Determine the [x, y] coordinate at the center of the cell enclosing the given text.  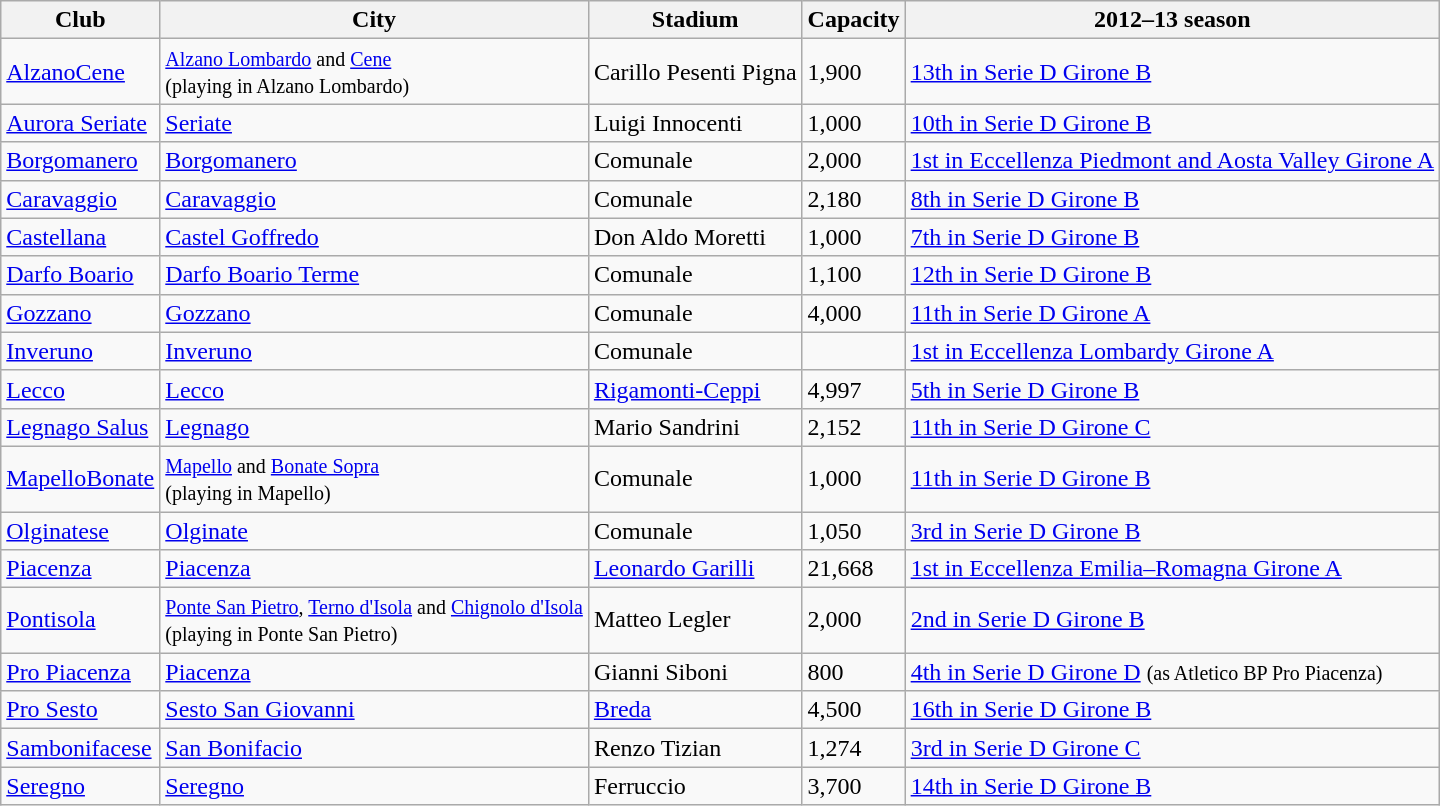
11th in Serie D Girone B [1172, 478]
1,900 [854, 72]
Don Aldo Moretti [695, 237]
11th in Serie D Girone A [1172, 313]
1,274 [854, 748]
Seriate [374, 123]
Renzo Tizian [695, 748]
13th in Serie D Girone B [1172, 72]
Darfo Boario Terme [374, 275]
10th in Serie D Girone B [1172, 123]
Legnago [374, 427]
4,000 [854, 313]
16th in Serie D Girone B [1172, 710]
Darfo Boario [80, 275]
Olginatese [80, 531]
2012–13 season [1172, 20]
Pontisola [80, 620]
Pro Sesto [80, 710]
Aurora Seriate [80, 123]
Ponte San Pietro, Terno d'Isola and Chignolo d'Isola(playing in Ponte San Pietro) [374, 620]
5th in Serie D Girone B [1172, 389]
Gianni Siboni [695, 672]
Castel Goffredo [374, 237]
AlzanoCene [80, 72]
Pro Piacenza [80, 672]
Castellana [80, 237]
MapelloBonate [80, 478]
1st in Eccellenza Emilia–Romagna Girone A [1172, 569]
3,700 [854, 786]
3rd in Serie D Girone B [1172, 531]
Olginate [374, 531]
Stadium [695, 20]
12th in Serie D Girone B [1172, 275]
City [374, 20]
4,997 [854, 389]
Legnago Salus [80, 427]
Alzano Lombardo and Cene(playing in Alzano Lombardo) [374, 72]
Rigamonti-Ceppi [695, 389]
1st in Eccellenza Lombardy Girone A [1172, 351]
Leonardo Garilli [695, 569]
11th in Serie D Girone C [1172, 427]
Club [80, 20]
1,050 [854, 531]
Luigi Innocenti [695, 123]
800 [854, 672]
14th in Serie D Girone B [1172, 786]
Mario Sandrini [695, 427]
1st in Eccellenza Piedmont and Aosta Valley Girone A [1172, 161]
3rd in Serie D Girone C [1172, 748]
2,152 [854, 427]
Matteo Legler [695, 620]
Sesto San Giovanni [374, 710]
4,500 [854, 710]
San Bonifacio [374, 748]
Mapello and Bonate Sopra(playing in Mapello) [374, 478]
Capacity [854, 20]
Sambonifacese [80, 748]
4th in Serie D Girone D (as Atletico BP Pro Piacenza) [1172, 672]
21,668 [854, 569]
Carillo Pesenti Pigna [695, 72]
Breda [695, 710]
7th in Serie D Girone B [1172, 237]
Ferruccio [695, 786]
2nd in Serie D Girone B [1172, 620]
1,100 [854, 275]
8th in Serie D Girone B [1172, 199]
2,180 [854, 199]
